Locate the cell with the specified text and output its [x, y] center coordinate. 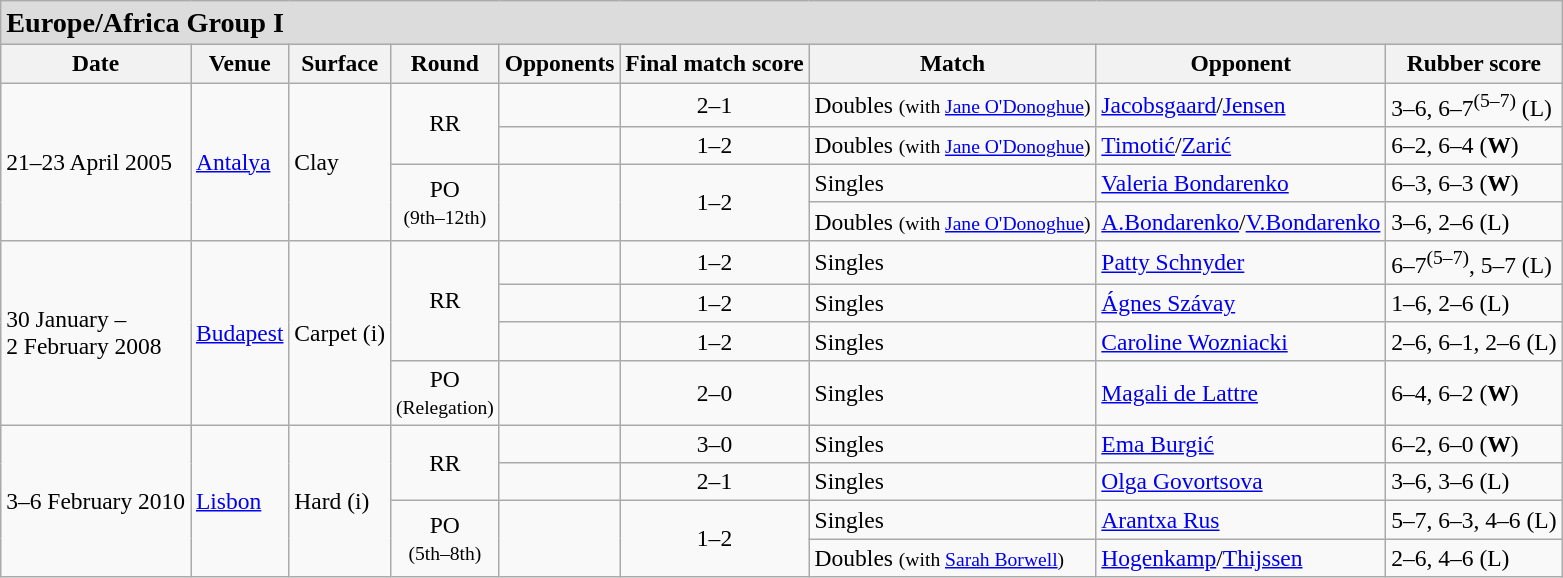
3–6, 2–6 (L) [1474, 221]
Europe/Africa Group I [782, 22]
Caroline Wozniacki [1241, 341]
6–2, 6–0 (W) [1474, 444]
Match [952, 63]
2–6, 6–1, 2–6 (L) [1474, 341]
Arantxa Rus [1241, 520]
Opponent [1241, 63]
Olga Govortsova [1241, 482]
Rubber score [1474, 63]
2–0 [714, 392]
Budapest [240, 332]
Final match score [714, 63]
Round [444, 63]
2–6, 4–6 (L) [1474, 557]
Venue [240, 63]
Magali de Lattre [1241, 392]
Timotić/Zarić [1241, 145]
PO(Relegation) [444, 392]
Date [96, 63]
Clay [340, 161]
5–7, 6–3, 4–6 (L) [1474, 520]
PO(5th–8th) [444, 539]
A.Bondarenko/V.Bondarenko [1241, 221]
6–7(5–7), 5–7 (L) [1474, 262]
Hogenkamp/Thijssen [1241, 557]
3–6 February 2010 [96, 501]
Ágnes Szávay [1241, 303]
Ema Burgić [1241, 444]
21–23 April 2005 [96, 161]
3–0 [714, 444]
Patty Schnyder [1241, 262]
Surface [340, 63]
3–6, 6–7(5–7) (L) [1474, 104]
1–6, 2–6 (L) [1474, 303]
PO(9th–12th) [444, 202]
30 January –2 February 2008 [96, 332]
6–4, 6–2 (W) [1474, 392]
6–3, 6–3 (W) [1474, 183]
Antalya [240, 161]
Doubles (with Sarah Borwell) [952, 557]
Carpet (i) [340, 332]
Valeria Bondarenko [1241, 183]
Jacobsgaard/Jensen [1241, 104]
Opponents [560, 63]
Lisbon [240, 501]
3–6, 3–6 (L) [1474, 482]
Hard (i) [340, 501]
6–2, 6–4 (W) [1474, 145]
